Search for the cell housing the specified text and yield its (x, y) center coordinate. 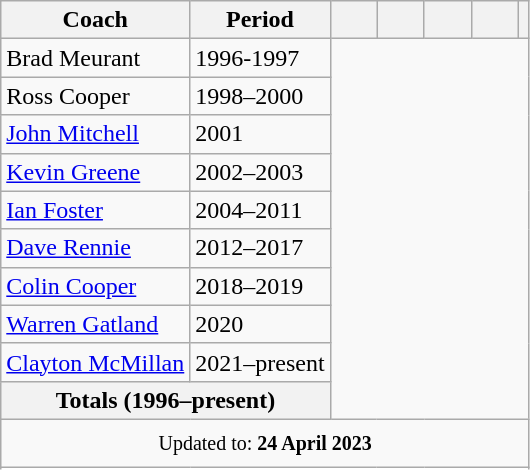
Totals (1996–present) (166, 400)
Ross Cooper (96, 96)
Colin Cooper (96, 286)
2001 (260, 134)
2018–2019 (260, 286)
1996-1997 (260, 58)
John Mitchell (96, 134)
Kevin Greene (96, 172)
2020 (260, 324)
2012–2017 (260, 248)
Dave Rennie (96, 248)
2021–present (260, 362)
Updated to: 24 April 2023 (266, 443)
Coach (96, 20)
2002–2003 (260, 172)
Warren Gatland (96, 324)
Clayton McMillan (96, 362)
1998–2000 (260, 96)
Ian Foster (96, 210)
Period (260, 20)
2004–2011 (260, 210)
Brad Meurant (96, 58)
